Locate the cell with the specified text and output its (X, Y) center coordinate. 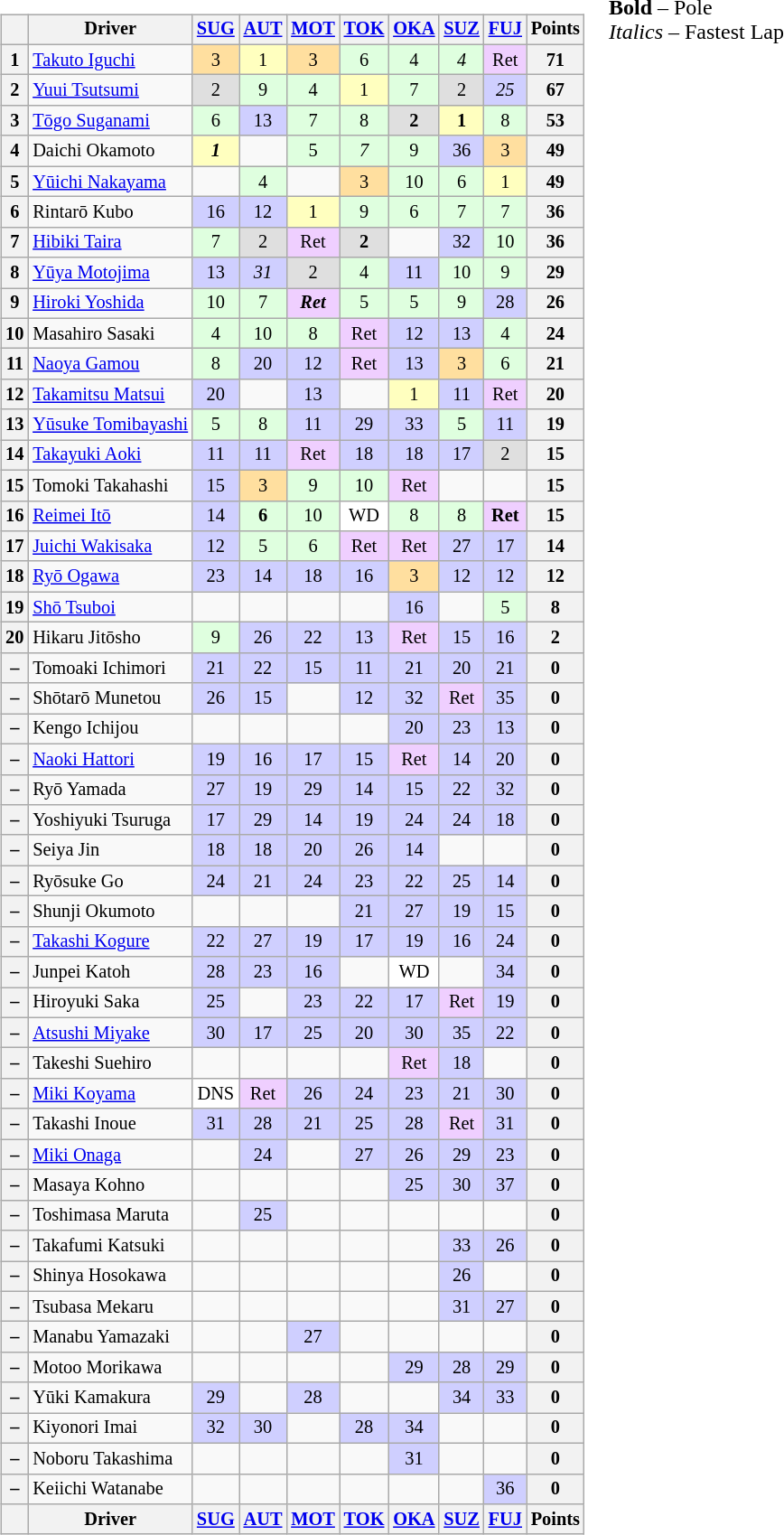
37 (506, 1185)
Tsubasa Mekaru (110, 1306)
Junpei Katoh (110, 972)
Takafumi Katsuki (110, 1246)
Noboru Takashima (110, 1458)
Ryō Yamada (110, 790)
Tōgo Suganami (110, 121)
DNS (216, 1094)
Shōtarō Munetou (110, 698)
Keiichi Watanabe (110, 1489)
71 (555, 60)
Naoki Hattori (110, 759)
67 (555, 90)
Shunji Okumoto (110, 912)
Hiroyuki Saka (110, 1003)
Takuto Iguchi (110, 60)
Yoshiyuki Tsuruga (110, 820)
Takashi Inoue (110, 1124)
Takeshi Suehiro (110, 1063)
Yuui Tsutsumi (110, 90)
Miki Onaga (110, 1155)
Kengo Ichijou (110, 729)
Juichi Wakisaka (110, 547)
Takamitsu Matsui (110, 395)
Shō Tsuboi (110, 607)
Toshimasa Maruta (110, 1215)
Shinya Hosokawa (110, 1277)
Yūki Kamakura (110, 1398)
Yūya Motojima (110, 273)
Takayuki Aoki (110, 455)
Takashi Kogure (110, 941)
Reimei Itō (110, 516)
Tomoki Takahashi (110, 485)
Hikaru Jitōsho (110, 638)
Atsushi Miyake (110, 1033)
Ryō Ogawa (110, 576)
Tomoaki Ichimori (110, 668)
53 (555, 121)
Masahiro Sasaki (110, 333)
Hiroki Yoshida (110, 304)
Hibiki Taira (110, 242)
Kiyonori Imai (110, 1428)
Seiya Jin (110, 850)
Manabu Yamazaki (110, 1337)
Rintarō Kubo (110, 212)
Motoo Morikawa (110, 1368)
Masaya Kohno (110, 1185)
Daichi Okamoto (110, 151)
Yūsuke Tomibayashi (110, 425)
Ryōsuke Go (110, 881)
Miki Koyama (110, 1094)
Yūichi Nakayama (110, 182)
Naoya Gamou (110, 364)
